Identify which cell holds the provided text, then report its (X, Y) central coordinate. 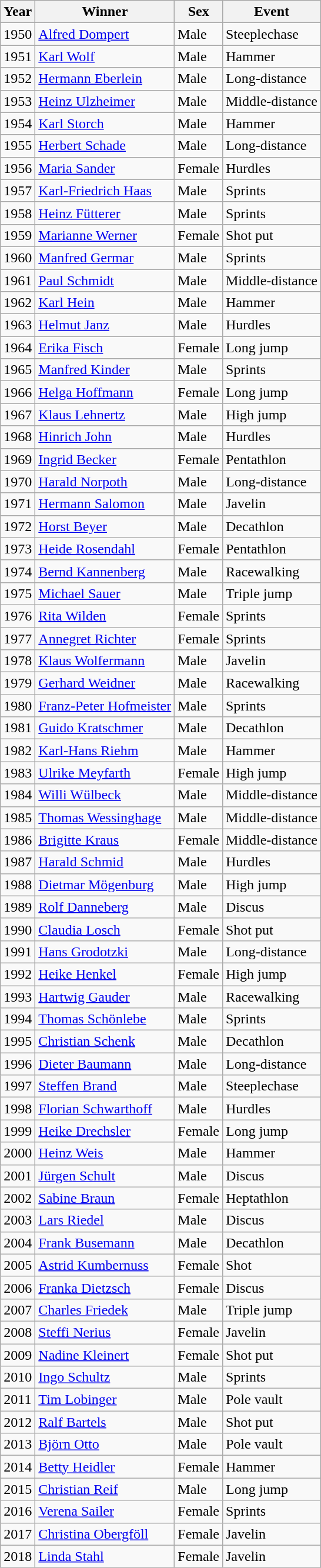
1997 (18, 1086)
Harald Schmid (105, 862)
2015 (18, 1489)
1961 (18, 281)
1980 (18, 706)
1983 (18, 773)
1973 (18, 549)
Hartwig Gauder (105, 997)
Paul Schmidt (105, 281)
1962 (18, 303)
1977 (18, 638)
Guido Kratschmer (105, 728)
Charles Friedek (105, 1310)
Astrid Kumbernuss (105, 1265)
Linda Stahl (105, 1556)
1955 (18, 146)
Steffi Nerius (105, 1332)
Claudia Losch (105, 929)
Franz-Peter Hofmeister (105, 706)
Heptathlon (272, 1198)
1951 (18, 56)
Lars Riedel (105, 1220)
1999 (18, 1131)
Christina Obergföll (105, 1534)
Heinz Fütterer (105, 213)
1974 (18, 571)
1956 (18, 168)
2000 (18, 1153)
Brigitte Kraus (105, 840)
2010 (18, 1377)
Annegret Richter (105, 638)
Klaus Wolfermann (105, 661)
Tim Lobinger (105, 1400)
2001 (18, 1176)
Christian Reif (105, 1489)
1966 (18, 392)
1984 (18, 795)
Björn Otto (105, 1444)
Shot (272, 1265)
1957 (18, 191)
Hinrich John (105, 437)
Rolf Danneberg (105, 907)
Manfred Kinder (105, 370)
1987 (18, 862)
Ingrid Becker (105, 459)
1950 (18, 34)
Rita Wilden (105, 616)
Ralf Bartels (105, 1422)
Karl-Hans Riehm (105, 750)
Heinz Weis (105, 1153)
2013 (18, 1444)
Karl-Friedrich Haas (105, 191)
2008 (18, 1332)
1990 (18, 929)
Event (272, 12)
Karl Hein (105, 303)
Klaus Lehnertz (105, 415)
Herbert Schade (105, 146)
Dietmar Mögenburg (105, 885)
Horst Beyer (105, 526)
Verena Sailer (105, 1512)
Hermann Salomon (105, 504)
1969 (18, 459)
Hermann Eberlein (105, 79)
2016 (18, 1512)
Harald Norpoth (105, 482)
1976 (18, 616)
1958 (18, 213)
Marianne Werner (105, 235)
1952 (18, 79)
1998 (18, 1109)
2005 (18, 1265)
1981 (18, 728)
2017 (18, 1534)
1992 (18, 974)
Heide Rosendahl (105, 549)
Florian Schwarthoff (105, 1109)
1954 (18, 124)
Sex (199, 12)
Thomas Wessinghage (105, 818)
2003 (18, 1220)
1996 (18, 1064)
Ulrike Meyfarth (105, 773)
1968 (18, 437)
Betty Heidler (105, 1467)
Michael Sauer (105, 593)
1953 (18, 101)
Erika Fisch (105, 348)
1967 (18, 415)
2007 (18, 1310)
Alfred Dompert (105, 34)
1986 (18, 840)
Jürgen Schult (105, 1176)
2006 (18, 1287)
Steffen Brand (105, 1086)
2014 (18, 1467)
1982 (18, 750)
Helga Hoffmann (105, 392)
Willi Wülbeck (105, 795)
Bernd Kannenberg (105, 571)
1963 (18, 325)
Heike Drechsler (105, 1131)
1991 (18, 952)
Manfred Germar (105, 258)
2002 (18, 1198)
Heike Henkel (105, 974)
Ingo Schultz (105, 1377)
Sabine Braun (105, 1198)
2012 (18, 1422)
Maria Sander (105, 168)
1995 (18, 1042)
Helmut Janz (105, 325)
1988 (18, 885)
1993 (18, 997)
Heinz Ulzheimer (105, 101)
1970 (18, 482)
Gerhard Weidner (105, 683)
Nadine Kleinert (105, 1355)
1979 (18, 683)
1994 (18, 1019)
2011 (18, 1400)
1972 (18, 526)
1989 (18, 907)
Karl Wolf (105, 56)
1959 (18, 235)
Winner (105, 12)
2009 (18, 1355)
Thomas Schönlebe (105, 1019)
2004 (18, 1243)
Year (18, 12)
1971 (18, 504)
1985 (18, 818)
Hans Grodotzki (105, 952)
1978 (18, 661)
1964 (18, 348)
1975 (18, 593)
Karl Storch (105, 124)
Dieter Baumann (105, 1064)
2018 (18, 1556)
Frank Busemann (105, 1243)
Christian Schenk (105, 1042)
1960 (18, 258)
Franka Dietzsch (105, 1287)
1965 (18, 370)
